Search for the cell housing the specified text and yield its [X, Y] center coordinate. 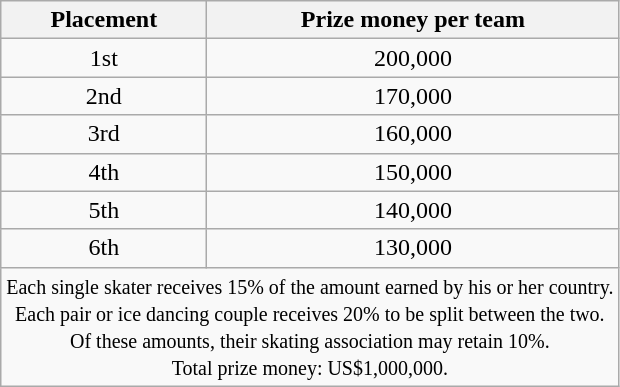
Placement [104, 20]
Prize money per team [413, 20]
140,000 [413, 210]
2nd [104, 96]
6th [104, 248]
170,000 [413, 96]
4th [104, 172]
3rd [104, 134]
150,000 [413, 172]
160,000 [413, 134]
130,000 [413, 248]
5th [104, 210]
1st [104, 58]
200,000 [413, 58]
